Return the [X, Y] coordinate for the center point of the cell that contains the specified text.  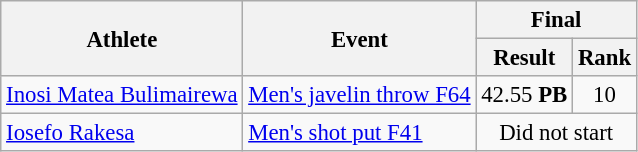
Result [524, 58]
Men's shot put F41 [360, 133]
Event [360, 38]
Inosi Matea Bulimairewa [122, 95]
Athlete [122, 38]
Did not start [556, 133]
Iosefo Rakesa [122, 133]
Men's javelin throw F64 [360, 95]
10 [605, 95]
Rank [605, 58]
Final [556, 20]
42.55 PB [524, 95]
